For the text-containing cell, return its midpoint in (X, Y) coordinate format. 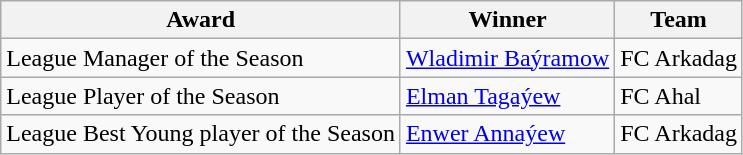
Elman Tagaýew (507, 96)
League Manager of the Season (201, 58)
Winner (507, 20)
Team (679, 20)
Wladimir Baýramow (507, 58)
Enwer Annaýew (507, 134)
League Player of the Season (201, 96)
League Best Young player of the Season (201, 134)
FC Ahal (679, 96)
Award (201, 20)
